Scan for the cell matching the given text and deliver its (X, Y) coordinate at center. 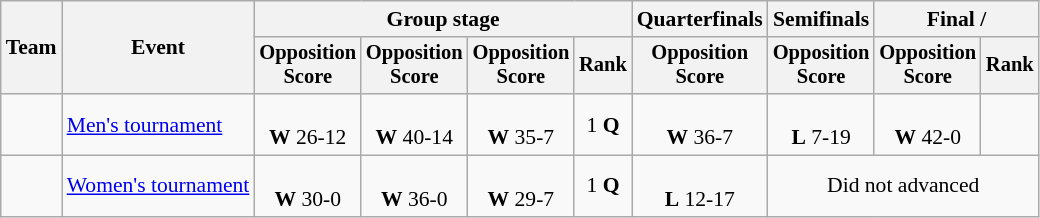
W 26-12 (308, 124)
Final / (956, 19)
W 35-7 (522, 124)
Event (158, 48)
Semifinals (822, 19)
L 7-19 (822, 124)
W 29-7 (522, 186)
Did not advanced (904, 186)
Quarterfinals (700, 19)
W 36-0 (414, 186)
W 40-14 (414, 124)
Group stage (442, 19)
Men's tournament (158, 124)
Women's tournament (158, 186)
Team (32, 48)
W 36-7 (700, 124)
L 12-17 (700, 186)
W 42-0 (928, 124)
W 30-0 (308, 186)
